Provide the (X, Y) coordinate of the cell's center where the given text is located.  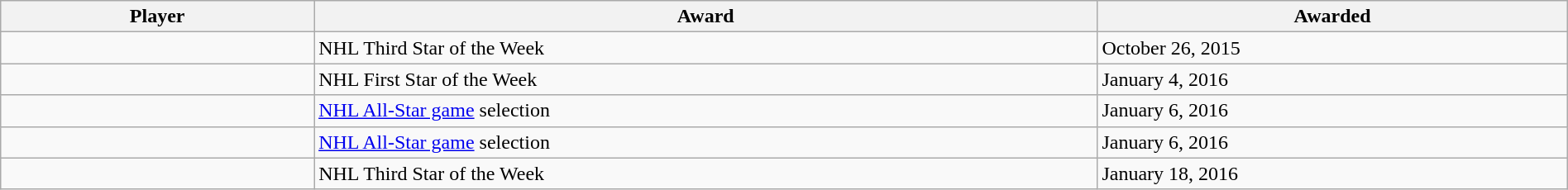
October 26, 2015 (1332, 48)
Award (706, 17)
January 18, 2016 (1332, 173)
NHL First Star of the Week (706, 79)
Player (157, 17)
January 4, 2016 (1332, 79)
Awarded (1332, 17)
